Extract the [x, y] coordinate from the center of the cell holding the provided text.  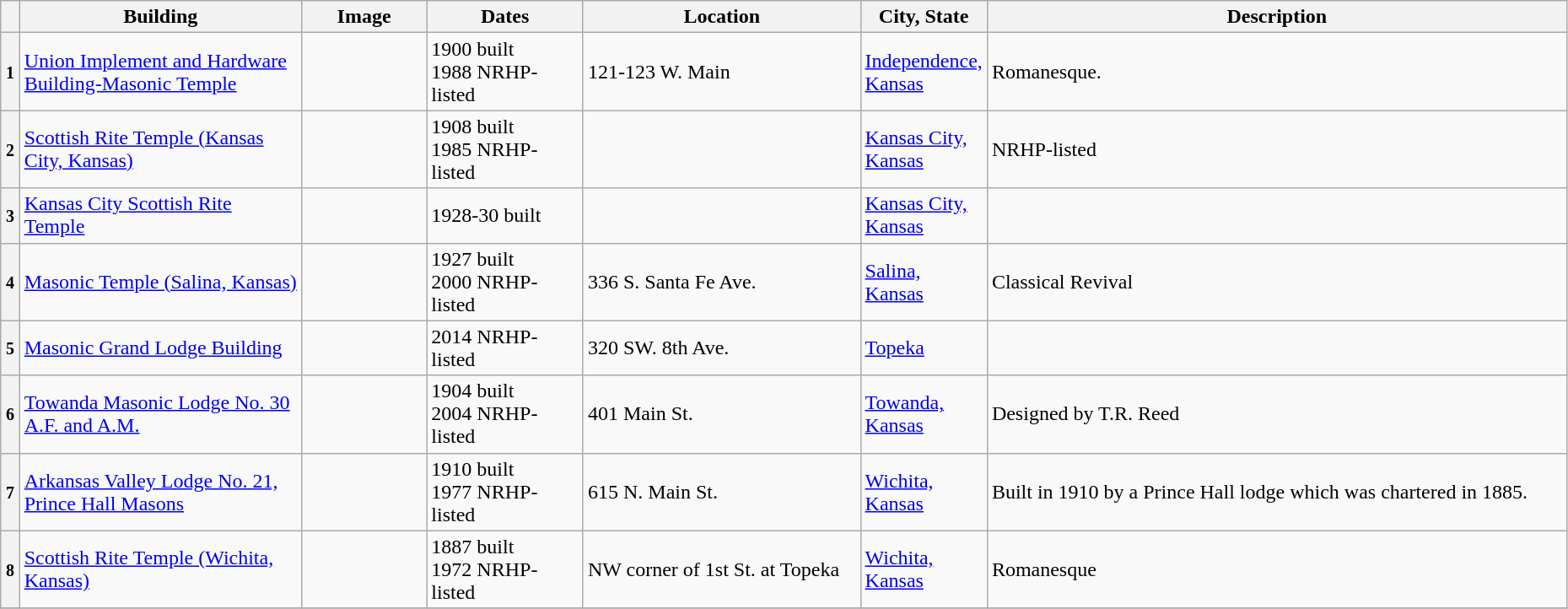
615 N. Main St. [722, 492]
1 [10, 72]
6 [10, 414]
Independence, Kansas [924, 72]
Classical Revival [1277, 282]
Description [1277, 17]
NW corner of 1st St. at Topeka [722, 569]
Scottish Rite Temple (Kansas City, Kansas) [160, 149]
NRHP-listed [1277, 149]
Arkansas Valley Lodge No. 21, Prince Hall Masons [160, 492]
1900 built1988 NRHP-listed [505, 72]
Kansas City Scottish Rite Temple [160, 216]
1928-30 built [505, 216]
320 SW. 8th Ave. [722, 348]
Dates [505, 17]
4 [10, 282]
1904 built2004 NRHP-listed [505, 414]
1887 built1972 NRHP-listed [505, 569]
Masonic Temple (Salina, Kansas) [160, 282]
1908 built1985 NRHP-listed [505, 149]
Towanda, Kansas [924, 414]
121-123 W. Main [722, 72]
Towanda Masonic Lodge No. 30 A.F. and A.M. [160, 414]
Topeka [924, 348]
8 [10, 569]
Location [722, 17]
Scottish Rite Temple (Wichita, Kansas) [160, 569]
Building [160, 17]
Romanesque [1277, 569]
Romanesque. [1277, 72]
City, State [924, 17]
336 S. Santa Fe Ave. [722, 282]
3 [10, 216]
2014 NRHP-listed [505, 348]
1927 built2000 NRHP-listed [505, 282]
Salina, Kansas [924, 282]
2 [10, 149]
1910 built1977 NRHP-listed [505, 492]
Designed by T.R. Reed [1277, 414]
7 [10, 492]
401 Main St. [722, 414]
Union Implement and Hardware Building-Masonic Temple [160, 72]
5 [10, 348]
Image [364, 17]
Masonic Grand Lodge Building [160, 348]
Built in 1910 by a Prince Hall lodge which was chartered in 1885. [1277, 492]
